Return (X, Y) of the center of cell containing provided text 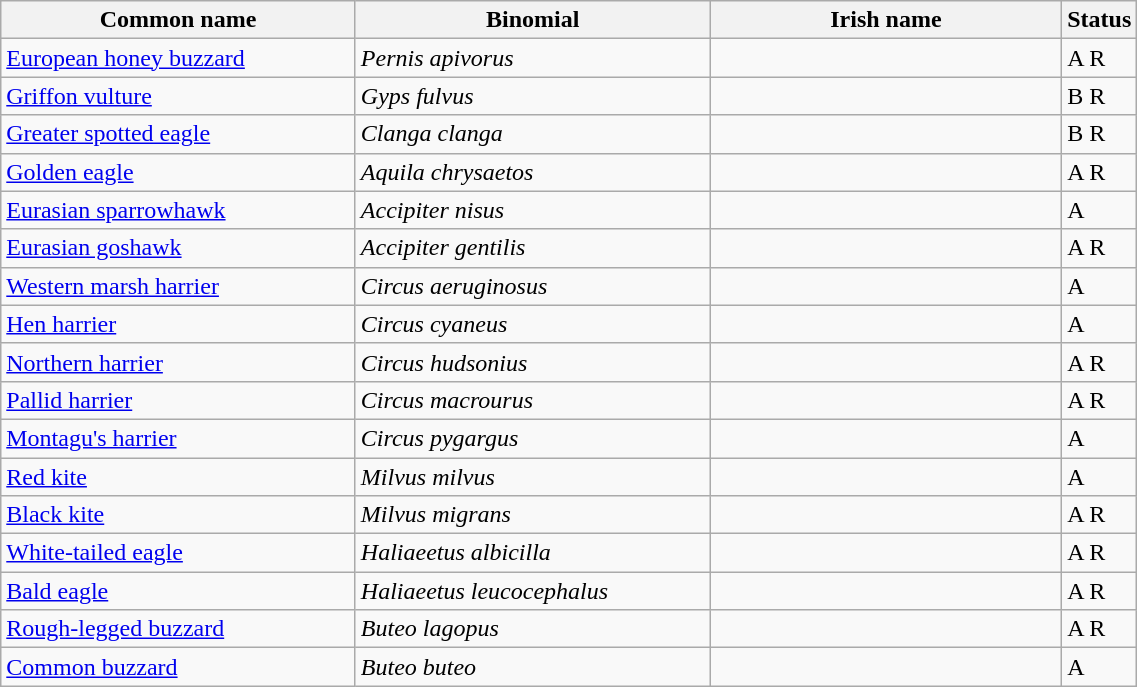
Buteo buteo (532, 667)
White-tailed eagle (178, 553)
Milvus migrans (532, 515)
Greater spotted eagle (178, 134)
European honey buzzard (178, 58)
Common name (178, 20)
Montagu's harrier (178, 438)
Golden eagle (178, 172)
Accipiter gentilis (532, 248)
Northern harrier (178, 362)
Gyps fulvus (532, 96)
Circus macrourus (532, 400)
Red kite (178, 477)
Circus cyaneus (532, 324)
Circus hudsonius (532, 362)
Clanga clanga (532, 134)
Milvus milvus (532, 477)
Pernis apivorus (532, 58)
Circus aeruginosus (532, 286)
Western marsh harrier (178, 286)
Rough-legged buzzard (178, 629)
Aquila chrysaetos (532, 172)
Buteo lagopus (532, 629)
Irish name (886, 20)
Haliaeetus leucocephalus (532, 591)
Bald eagle (178, 591)
Binomial (532, 20)
Common buzzard (178, 667)
Griffon vulture (178, 96)
Eurasian sparrowhawk (178, 210)
Circus pygargus (532, 438)
Status (1100, 20)
Hen harrier (178, 324)
Black kite (178, 515)
Haliaeetus albicilla (532, 553)
Eurasian goshawk (178, 248)
Accipiter nisus (532, 210)
Pallid harrier (178, 400)
